Search for the cell housing the specified text and yield its [X, Y] center coordinate. 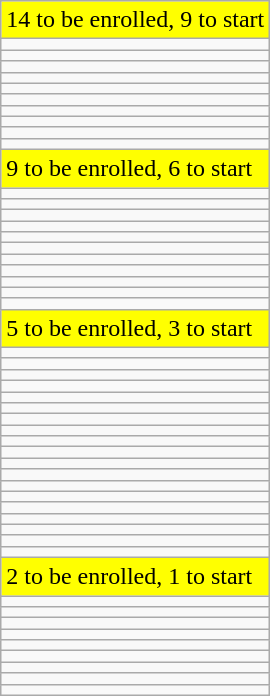
5 to be enrolled, 3 to start [136, 328]
2 to be enrolled, 1 to start [136, 576]
14 to be enrolled, 9 to start [136, 20]
9 to be enrolled, 6 to start [136, 168]
